Determine the (x, y) coordinate at the center of the cell enclosing the given text.  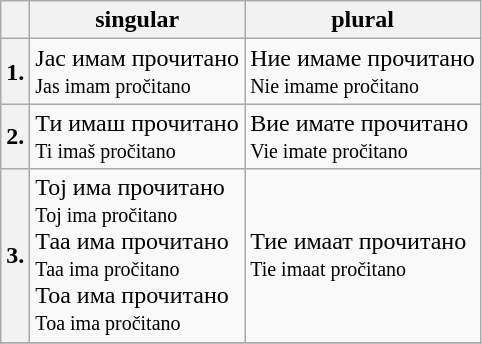
Ти имаш прочитаноTi imaš pročitano (138, 136)
plural (363, 20)
Тие имаат прочитаноTie imaat pročitano (363, 256)
1. (16, 72)
Тој има прочитаноToj ima pročitanoТаа има прочитаноTaa ima pročitanoТоa има прочитаноToа ima pročitano (138, 256)
singular (138, 20)
3. (16, 256)
Вие имате прочитаноVie imate pročitano (363, 136)
Јас имам прочитаноJas imam pročitano (138, 72)
Ние имаме прочитаноNie imame pročitano (363, 72)
2. (16, 136)
